Locate the cell with the specified text and output its (X, Y) center coordinate. 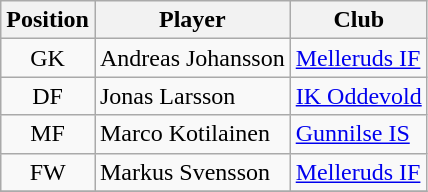
GK (48, 58)
Position (48, 20)
Club (358, 20)
Jonas Larsson (192, 96)
FW (48, 172)
Andreas Johansson (192, 58)
DF (48, 96)
Marco Kotilainen (192, 134)
Player (192, 20)
Gunnilse IS (358, 134)
IK Oddevold (358, 96)
Markus Svensson (192, 172)
MF (48, 134)
